Extract the [X, Y] coordinate from the center of the cell holding the provided text.  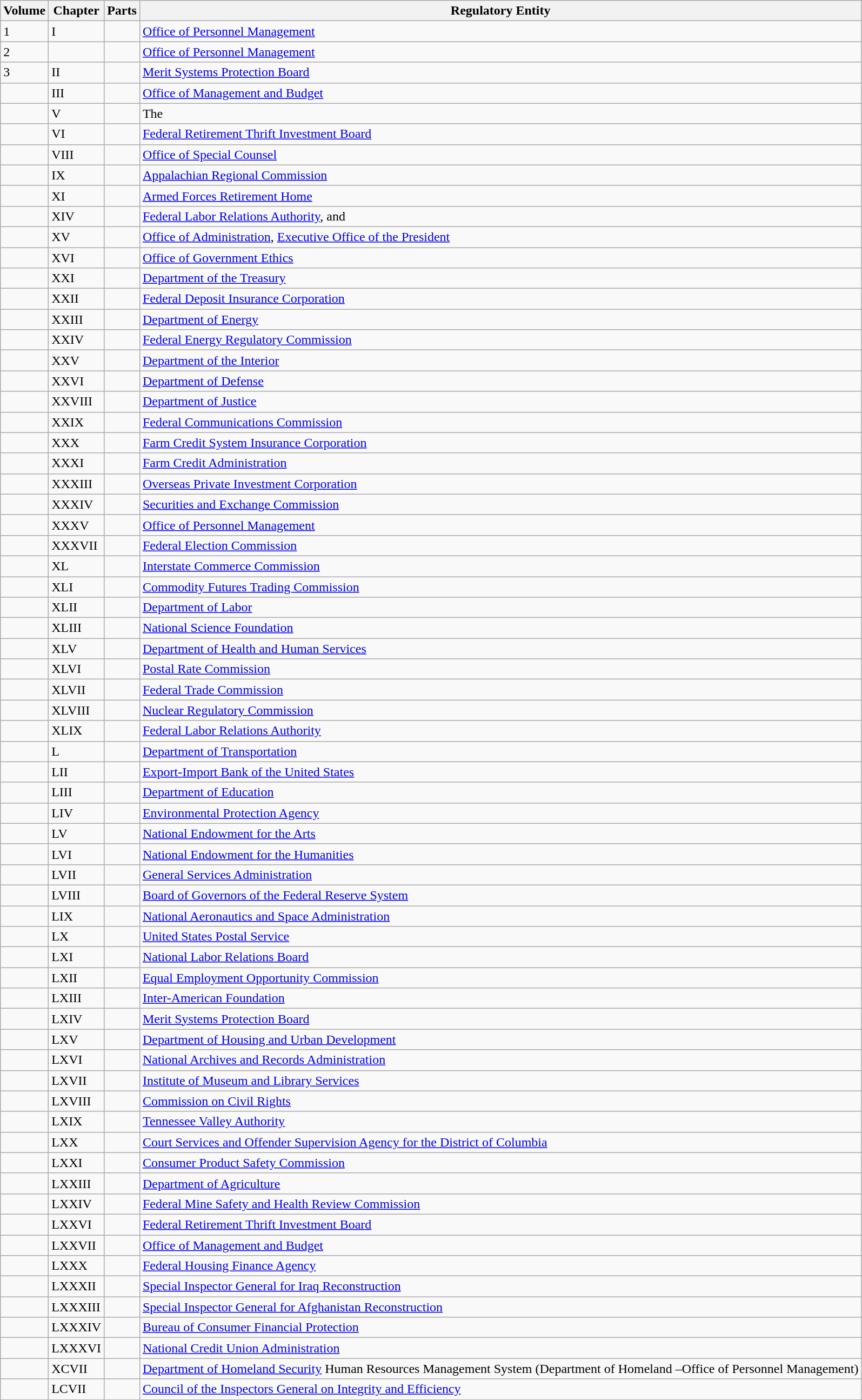
Parts [122, 11]
Tennessee Valley Authority [500, 1122]
XL [77, 566]
XXXIII [77, 484]
LXVII [77, 1081]
LXXIV [77, 1204]
Overseas Private Investment Corporation [500, 484]
Institute of Museum and Library Services [500, 1081]
L [77, 751]
XXI [77, 278]
Consumer Product Safety Commission [500, 1163]
LXXVI [77, 1224]
Chapter [77, 11]
LX [77, 937]
The [500, 114]
Department of Transportation [500, 751]
Federal Mine Safety and Health Review Commission [500, 1204]
Department of Health and Human Services [500, 649]
XXIX [77, 422]
LXX [77, 1142]
Department of Defense [500, 381]
Appalachian Regional Commission [500, 175]
Regulatory Entity [500, 11]
LXXIII [77, 1183]
Department of Labor [500, 608]
LVI [77, 854]
Federal Trade Commission [500, 690]
National Endowment for the Humanities [500, 854]
LVIII [77, 895]
LXIV [77, 1019]
XXVI [77, 381]
LII [77, 772]
Export-Import Bank of the United States [500, 772]
Securities and Exchange Commission [500, 504]
LXXX [77, 1266]
XXXVII [77, 545]
XXIII [77, 319]
III [77, 93]
Interstate Commerce Commission [500, 566]
Department of Education [500, 792]
LV [77, 834]
Bureau of Consumer Financial Protection [500, 1328]
General Services Administration [500, 875]
LXV [77, 1039]
LIV [77, 813]
Special Inspector General for Afghanistan Reconstruction [500, 1307]
V [77, 114]
National Archives and Records Administration [500, 1060]
National Aeronautics and Space Administration [500, 916]
XLVII [77, 690]
Nuclear Regulatory Commission [500, 710]
LXI [77, 957]
3 [25, 72]
LXVIII [77, 1101]
LXII [77, 978]
LIX [77, 916]
LIII [77, 792]
IX [77, 175]
Inter-American Foundation [500, 998]
LVII [77, 875]
XLVI [77, 669]
Department of Homeland Security Human Resources Management System (Department of Homeland –Office of Personnel Management) [500, 1369]
Farm Credit System Insurance Corporation [500, 443]
Federal Labor Relations Authority [500, 731]
LXXVII [77, 1245]
VIII [77, 155]
XCVII [77, 1369]
XI [77, 196]
Farm Credit Administration [500, 463]
Department of Energy [500, 319]
Federal Communications Commission [500, 422]
2 [25, 52]
XXXI [77, 463]
XVI [77, 258]
VI [77, 134]
LXXXVI [77, 1348]
Court Services and Offender Supervision Agency for the District of Columbia [500, 1142]
XLIII [77, 628]
Special Inspector General for Iraq Reconstruction [500, 1286]
XLII [77, 608]
National Credit Union Administration [500, 1348]
XXXIV [77, 504]
Federal Deposit Insurance Corporation [500, 299]
Federal Energy Regulatory Commission [500, 340]
LXXI [77, 1163]
Commission on Civil Rights [500, 1101]
National Endowment for the Arts [500, 834]
Department of the Interior [500, 361]
XLV [77, 649]
Office of Special Counsel [500, 155]
Federal Election Commission [500, 545]
Federal Labor Relations Authority, and [500, 216]
XIV [77, 216]
Department of the Treasury [500, 278]
LXXXII [77, 1286]
Office of Government Ethics [500, 258]
Postal Rate Commission [500, 669]
LXXXIV [77, 1328]
XXII [77, 299]
Board of Governors of the Federal Reserve System [500, 895]
XXVIII [77, 402]
LXIX [77, 1122]
LXIII [77, 998]
XXX [77, 443]
I [77, 31]
XLVIII [77, 710]
Office of Administration, Executive Office of the President [500, 237]
XXV [77, 361]
Volume [25, 11]
United States Postal Service [500, 937]
XLIX [77, 731]
Department of Agriculture [500, 1183]
National Science Foundation [500, 628]
LCVII [77, 1389]
XXIV [77, 340]
LXXXIII [77, 1307]
II [77, 72]
Equal Employment Opportunity Commission [500, 978]
National Labor Relations Board [500, 957]
Armed Forces Retirement Home [500, 196]
Department of Housing and Urban Development [500, 1039]
XLI [77, 586]
XXXV [77, 525]
Department of Justice [500, 402]
1 [25, 31]
Federal Housing Finance Agency [500, 1266]
Council of the Inspectors General on Integrity and Efficiency [500, 1389]
Environmental Protection Agency [500, 813]
XV [77, 237]
LXVI [77, 1060]
Commodity Futures Trading Commission [500, 586]
